Find where the given text appears and provide that cell's center as (X, Y) coordinate. 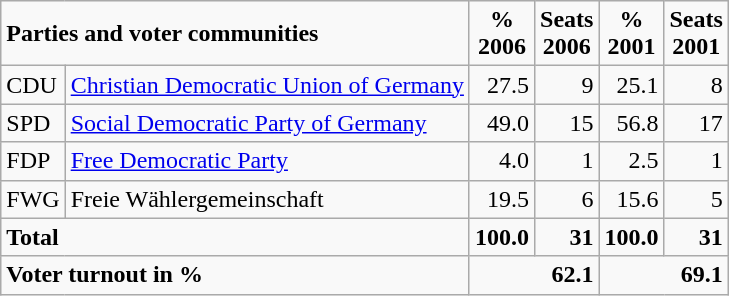
6 (567, 199)
4.0 (502, 161)
62.1 (534, 275)
FDP (33, 161)
8 (696, 85)
Social Democratic Party of Germany (267, 123)
15.6 (632, 199)
Seats2001 (696, 34)
19.5 (502, 199)
Voter turnout in % (236, 275)
25.1 (632, 85)
%2006 (502, 34)
15 (567, 123)
Parties and voter communities (236, 34)
27.5 (502, 85)
9 (567, 85)
Free Democratic Party (267, 161)
17 (696, 123)
Seats2006 (567, 34)
Freie Wählergemeinschaft (267, 199)
49.0 (502, 123)
Total (236, 237)
2.5 (632, 161)
SPD (33, 123)
Christian Democratic Union of Germany (267, 85)
69.1 (664, 275)
CDU (33, 85)
56.8 (632, 123)
%2001 (632, 34)
FWG (33, 199)
5 (696, 199)
